Locate the cell with the specified text and output its [X, Y] center coordinate. 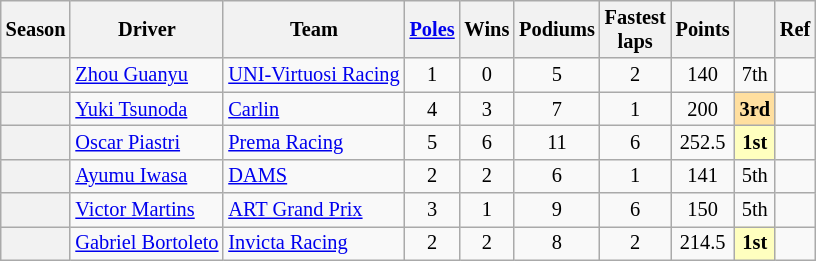
Prema Racing [314, 142]
Victor Martins [146, 210]
252.5 [703, 142]
Fastest laps [636, 29]
3rd [755, 109]
Yuki Tsunoda [146, 109]
4 [432, 109]
Gabriel Bortoleto [146, 243]
Invicta Racing [314, 243]
Podiums [557, 29]
Season [36, 29]
Driver [146, 29]
Ayumu Iwasa [146, 176]
Poles [432, 29]
7th [755, 75]
200 [703, 109]
0 [488, 75]
140 [703, 75]
141 [703, 176]
ART Grand Prix [314, 210]
11 [557, 142]
Points [703, 29]
8 [557, 243]
Wins [488, 29]
214.5 [703, 243]
150 [703, 210]
UNI-Virtuosi Racing [314, 75]
DAMS [314, 176]
Oscar Piastri [146, 142]
Zhou Guanyu [146, 75]
Ref [795, 29]
9 [557, 210]
Carlin [314, 109]
Team [314, 29]
7 [557, 109]
